For the text-containing cell, return its midpoint in (X, Y) coordinate format. 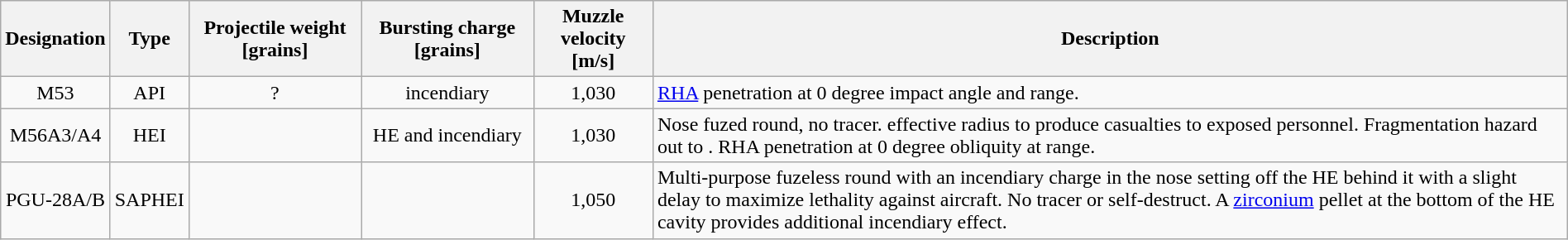
Muzzle velocity [m/s] (593, 39)
HE and incendiary (447, 136)
M53 (55, 93)
HEI (149, 136)
API (149, 93)
Projectile weight [grains] (275, 39)
Bursting charge [grains] (447, 39)
Description (1110, 39)
1,050 (593, 200)
PGU-28A/B (55, 200)
Designation (55, 39)
Type (149, 39)
RHA penetration at 0 degree impact angle and range. (1110, 93)
SAPHEI (149, 200)
? (275, 93)
incendiary (447, 93)
M56A3/A4 (55, 136)
